From the cell containing the given text, extract its center point as [X, Y] coordinate. 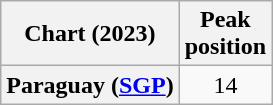
Chart (2023) [90, 34]
Peakposition [225, 34]
Paraguay (SGP) [90, 85]
14 [225, 85]
